Return (x, y) of the center of cell containing provided text 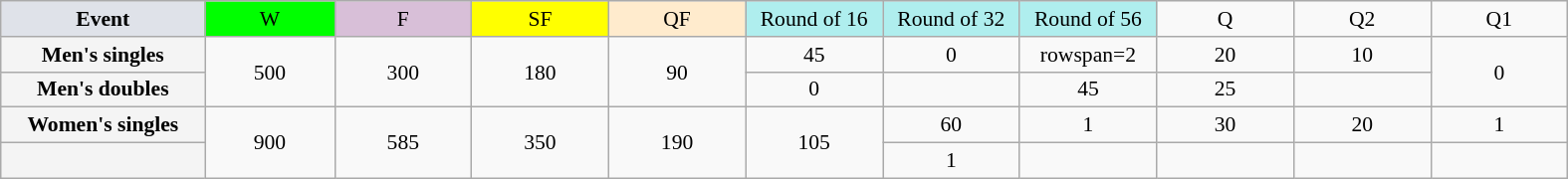
QF (677, 19)
300 (403, 72)
Q (1226, 19)
500 (270, 72)
190 (677, 143)
Men's singles (104, 55)
60 (951, 125)
Men's doubles (104, 89)
Round of 56 (1088, 19)
900 (270, 143)
Round of 16 (814, 19)
10 (1362, 55)
Q1 (1499, 19)
90 (677, 72)
585 (403, 143)
Round of 32 (951, 19)
Event (104, 19)
W (270, 19)
350 (541, 143)
F (403, 19)
105 (814, 143)
SF (541, 19)
180 (541, 72)
Women's singles (104, 125)
rowspan=2 (1088, 55)
30 (1226, 125)
25 (1226, 89)
Q2 (1362, 19)
